Identify which cell holds the provided text, then report its [x, y] central coordinate. 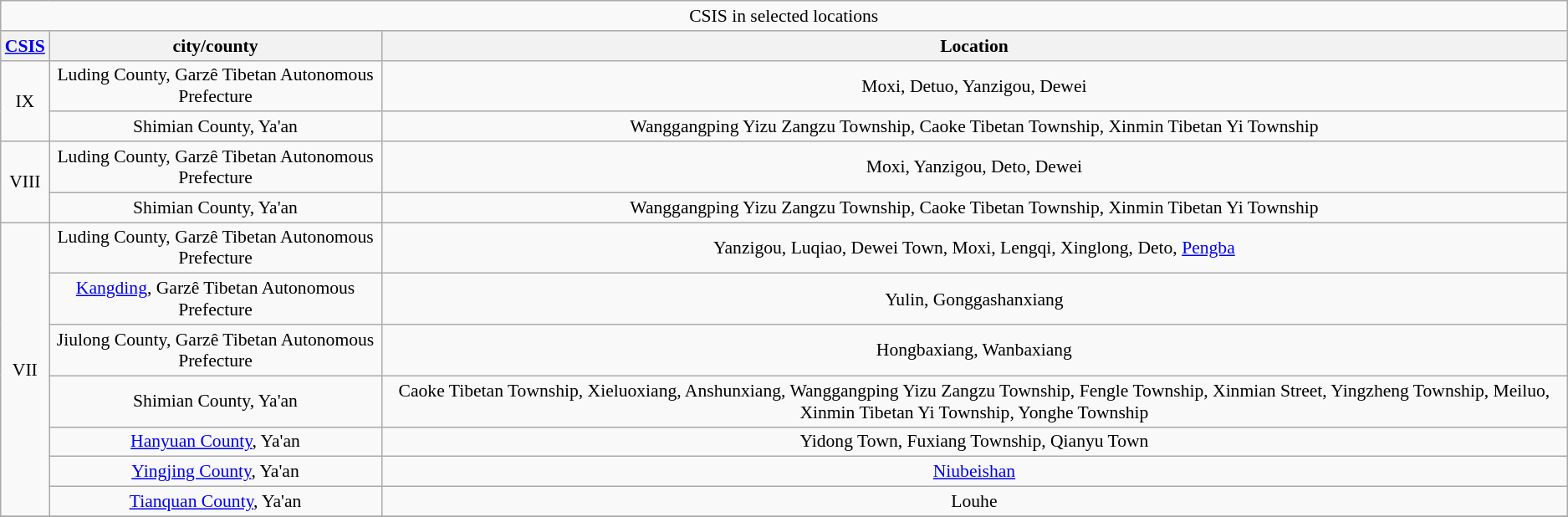
CSIS in selected locations [784, 16]
Yidong Town, Fuxiang Township, Qianyu Town [974, 442]
Yanzigou, Luqiao, Dewei Town, Moxi, Lengqi, Xinglong, Deto, Pengba [974, 248]
Yingjing County, Ya'an [216, 472]
Louhe [974, 502]
Kangding, Garzê Tibetan Autonomous Prefecture [216, 299]
VIII [25, 182]
Tianquan County, Ya'an [216, 502]
CSIS [25, 46]
IX [25, 100]
Hanyuan County, Ya'an [216, 442]
Yulin, Gonggashanxiang [974, 299]
Moxi, Yanzigou, Deto, Dewei [974, 167]
Niubeishan [974, 472]
Hongbaxiang, Wanbaxiang [974, 350]
city/county [216, 46]
Location [974, 46]
Jiulong County, Garzê Tibetan Autonomous Prefecture [216, 350]
Moxi, Detuo, Yanzigou, Dewei [974, 85]
VII [25, 370]
